Determine the [x, y] coordinate at the center of the cell enclosing the given text.  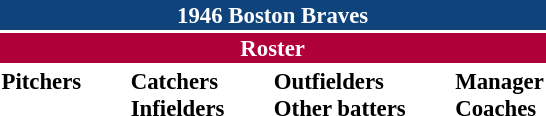
Roster [272, 48]
1946 Boston Braves [272, 15]
